Extract the [X, Y] coordinate from the center of the cell holding the provided text.  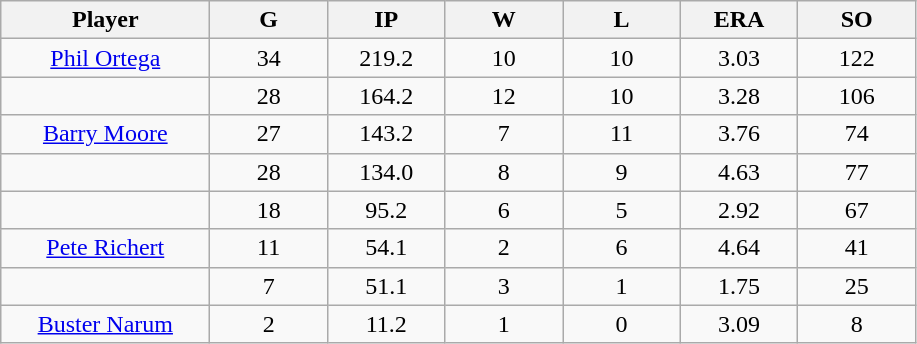
143.2 [386, 134]
18 [269, 210]
67 [857, 210]
219.2 [386, 58]
SO [857, 20]
2.92 [739, 210]
4.64 [739, 248]
Player [106, 20]
25 [857, 286]
106 [857, 96]
95.2 [386, 210]
IP [386, 20]
3 [504, 286]
L [622, 20]
164.2 [386, 96]
Buster Narum [106, 324]
9 [622, 172]
0 [622, 324]
3.28 [739, 96]
34 [269, 58]
4.63 [739, 172]
1.75 [739, 286]
ERA [739, 20]
Pete Richert [106, 248]
W [504, 20]
Phil Ortega [106, 58]
77 [857, 172]
122 [857, 58]
51.1 [386, 286]
11.2 [386, 324]
5 [622, 210]
3.03 [739, 58]
54.1 [386, 248]
12 [504, 96]
3.09 [739, 324]
3.76 [739, 134]
74 [857, 134]
134.0 [386, 172]
G [269, 20]
Barry Moore [106, 134]
41 [857, 248]
27 [269, 134]
